Return (x, y) of the center of cell containing provided text 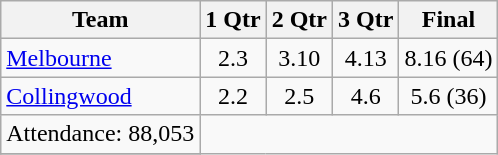
4.13 (366, 58)
5.6 (36) (448, 96)
Attendance: 88,053 (100, 134)
Collingwood (100, 96)
Team (100, 20)
3 Qtr (366, 20)
2.2 (233, 96)
1 Qtr (233, 20)
3.10 (299, 58)
Melbourne (100, 58)
8.16 (64) (448, 58)
4.6 (366, 96)
2.5 (299, 96)
2 Qtr (299, 20)
Final (448, 20)
2.3 (233, 58)
